Determine the [x, y] coordinate at the center of the cell enclosing the given text.  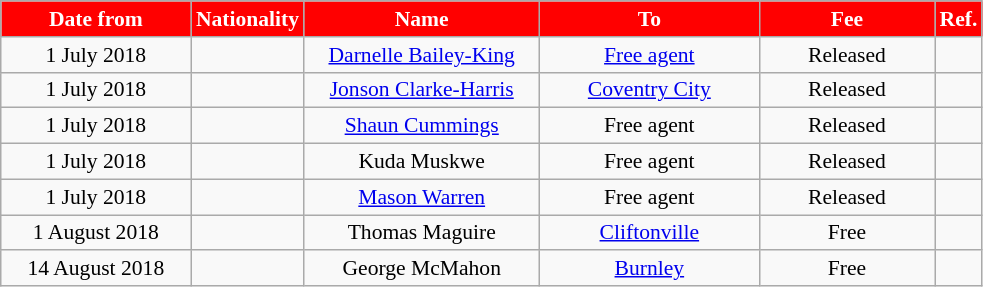
Fee [846, 19]
Shaun Cummings [422, 126]
Thomas Maguire [422, 233]
Coventry City [649, 90]
Darnelle Bailey-King [422, 55]
George McMahon [422, 269]
To [649, 19]
Kuda Muskwe [422, 162]
1 August 2018 [96, 233]
Mason Warren [422, 197]
Nationality [248, 19]
Name [422, 19]
Jonson Clarke-Harris [422, 90]
Ref. [959, 19]
Date from [96, 19]
Cliftonville [649, 233]
Burnley [649, 269]
14 August 2018 [96, 269]
